Return [X, Y] of the center of cell containing provided text 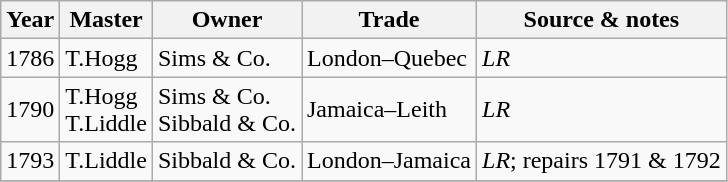
1786 [30, 58]
Sims & Co.Sibbald & Co. [226, 110]
1793 [30, 161]
London–Jamaica [390, 161]
Source & notes [602, 20]
T.HoggT.Liddle [106, 110]
Master [106, 20]
T.Liddle [106, 161]
Owner [226, 20]
LR; repairs 1791 & 1792 [602, 161]
1790 [30, 110]
T.Hogg [106, 58]
Sibbald & Co. [226, 161]
Sims & Co. [226, 58]
Jamaica–Leith [390, 110]
Year [30, 20]
Trade [390, 20]
London–Quebec [390, 58]
